Detect which cell encompasses the target text, then output its (x, y) center coordinate. 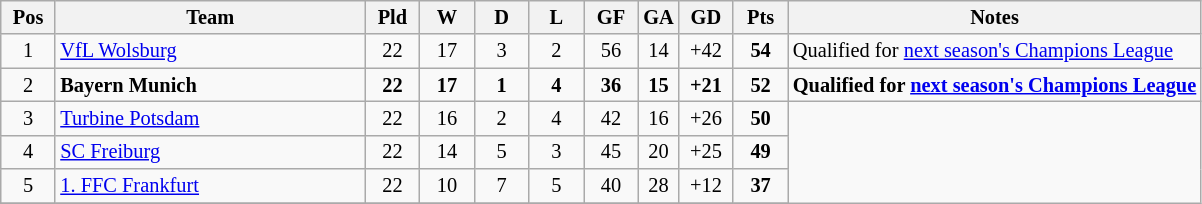
42 (612, 118)
37 (760, 186)
+25 (706, 152)
7 (502, 186)
52 (760, 85)
SC Freiburg (210, 152)
Pld (392, 17)
Turbine Potsdam (210, 118)
10 (448, 186)
+26 (706, 118)
+12 (706, 186)
VfL Wolsburg (210, 51)
Pts (760, 17)
L (556, 17)
56 (612, 51)
Bayern Munich (210, 85)
Team (210, 17)
45 (612, 152)
1. FFC Frankfurt (210, 186)
15 (658, 85)
Notes (994, 17)
GA (658, 17)
20 (658, 152)
49 (760, 152)
50 (760, 118)
W (448, 17)
+42 (706, 51)
GD (706, 17)
36 (612, 85)
D (502, 17)
28 (658, 186)
Pos (28, 17)
54 (760, 51)
+21 (706, 85)
40 (612, 186)
GF (612, 17)
